Scan for the cell matching the given text and deliver its [x, y] coordinate at center. 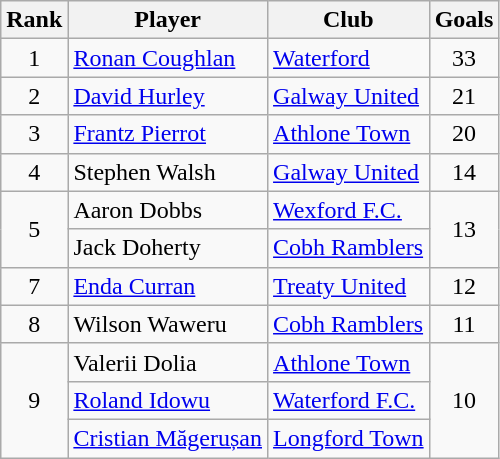
Rank [34, 20]
1 [34, 58]
2 [34, 96]
Aaron Dobbs [168, 210]
21 [464, 96]
3 [34, 134]
Treaty United [349, 286]
13 [464, 229]
Waterford [349, 58]
Ronan Coughlan [168, 58]
Stephen Walsh [168, 172]
Cristian Măgerușan [168, 438]
11 [464, 324]
5 [34, 229]
Longford Town [349, 438]
Valerii Dolia [168, 362]
Wexford F.C. [349, 210]
Roland Idowu [168, 400]
4 [34, 172]
20 [464, 134]
10 [464, 400]
Goals [464, 20]
12 [464, 286]
Waterford F.C. [349, 400]
Jack Doherty [168, 248]
Club [349, 20]
Frantz Pierrot [168, 134]
7 [34, 286]
Player [168, 20]
9 [34, 400]
David Hurley [168, 96]
33 [464, 58]
8 [34, 324]
Enda Curran [168, 286]
Wilson Waweru [168, 324]
14 [464, 172]
